Scan for the cell matching the given text and deliver its (X, Y) coordinate at center. 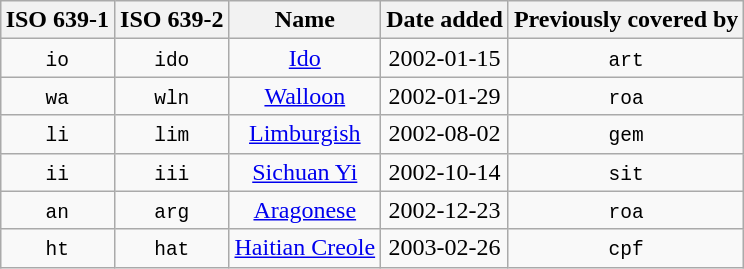
2002-01-29 (445, 96)
wa (57, 96)
ISO 639-1 (57, 20)
Haitian Creole (305, 248)
Sichuan Yi (305, 172)
Aragonese (305, 210)
sit (626, 172)
ido (172, 58)
2002-08-02 (445, 134)
wln (172, 96)
an (57, 210)
cpf (626, 248)
ISO 639-2 (172, 20)
li (57, 134)
ii (57, 172)
hat (172, 248)
io (57, 58)
Previously covered by (626, 20)
lim (172, 134)
2002-01-15 (445, 58)
art (626, 58)
gem (626, 134)
Limburgish (305, 134)
Ido (305, 58)
Date added (445, 20)
ht (57, 248)
2002-10-14 (445, 172)
iii (172, 172)
arg (172, 210)
2003-02-26 (445, 248)
Walloon (305, 96)
Name (305, 20)
2002-12-23 (445, 210)
